Search for the cell housing the specified text and yield its [X, Y] center coordinate. 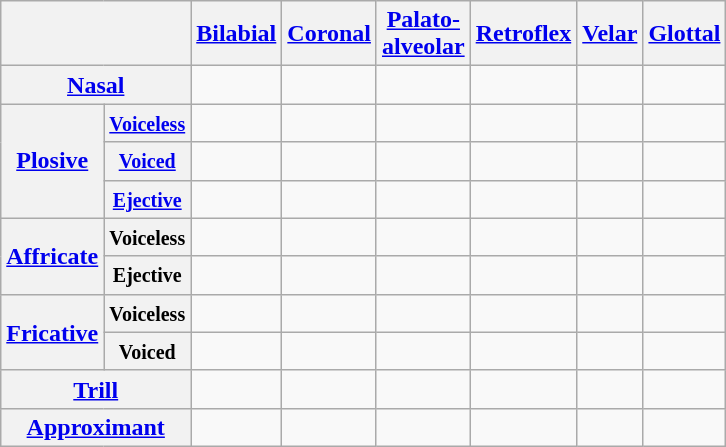
Plosive [52, 161]
Affricate [52, 256]
Fricative [52, 332]
Trill [96, 389]
Nasal [96, 85]
Bilabial [236, 34]
Retroflex [524, 34]
Palato-alveolar [423, 34]
Glottal [684, 34]
Approximant [96, 427]
Coronal [330, 34]
Velar [610, 34]
